Find where the given text appears and provide that cell's center as (x, y) coordinate. 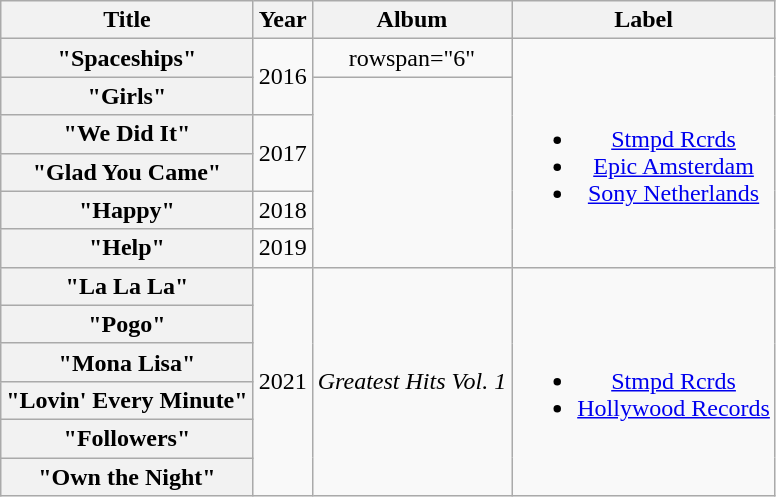
Year (282, 20)
2021 (282, 381)
Album (412, 20)
"Own the Night" (127, 477)
Title (127, 20)
"Help" (127, 248)
Label (644, 20)
2019 (282, 248)
"Mona Lisa" (127, 362)
"Girls" (127, 96)
"Spaceships" (127, 58)
Stmpd RcrdsHollywood Records (644, 381)
2016 (282, 77)
"Pogo" (127, 324)
Stmpd RcrdsEpic AmsterdamSony Netherlands (644, 153)
"La La La" (127, 286)
"Happy" (127, 210)
"Lovin' Every Minute" (127, 400)
"Glad You Came" (127, 172)
2017 (282, 153)
"We Did It" (127, 134)
2018 (282, 210)
Greatest Hits Vol. 1 (412, 381)
rowspan="6" (412, 58)
"Followers" (127, 438)
